Capture the cell that displays the provided text and extract its (X, Y) central coordinate. 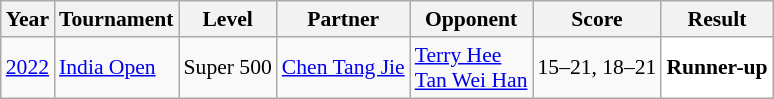
15–21, 18–21 (596, 68)
Result (716, 19)
Super 500 (228, 68)
Tournament (116, 19)
Year (28, 19)
Level (228, 19)
Chen Tang Jie (344, 68)
Opponent (472, 19)
Score (596, 19)
Partner (344, 19)
India Open (116, 68)
Terry Hee Tan Wei Han (472, 68)
Runner-up (716, 68)
2022 (28, 68)
